Locate the cell with the specified text and output its [X, Y] center coordinate. 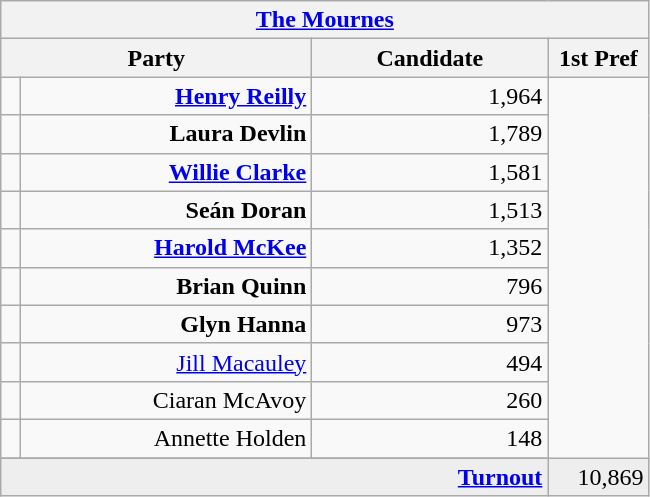
Jill Macauley [166, 362]
10,869 [598, 477]
Ciaran McAvoy [166, 400]
1,581 [430, 172]
Party [156, 58]
260 [430, 400]
Annette Holden [166, 438]
Glyn Hanna [166, 324]
Harold McKee [166, 248]
Seán Doran [166, 210]
Turnout [274, 477]
The Mournes [325, 20]
973 [430, 324]
Candidate [430, 58]
Willie Clarke [166, 172]
1,964 [430, 96]
1,513 [430, 210]
Laura Devlin [166, 134]
Brian Quinn [166, 286]
1,352 [430, 248]
796 [430, 286]
1,789 [430, 134]
Henry Reilly [166, 96]
1st Pref [598, 58]
494 [430, 362]
148 [430, 438]
